Search for the cell housing the specified text and yield its [X, Y] center coordinate. 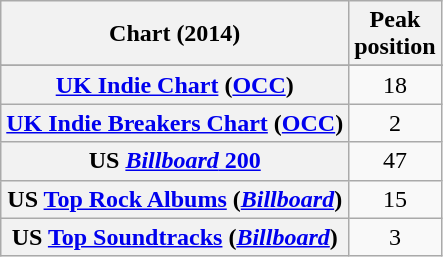
47 [395, 161]
UK Indie Chart (OCC) [175, 85]
UK Indie Breakers Chart (OCC) [175, 123]
3 [395, 237]
Peakposition [395, 34]
15 [395, 199]
US Billboard 200 [175, 161]
18 [395, 85]
Chart (2014) [175, 34]
2 [395, 123]
US Top Rock Albums (Billboard) [175, 199]
US Top Soundtracks (Billboard) [175, 237]
